Determine the [X, Y] coordinate at the center of the cell enclosing the given text.  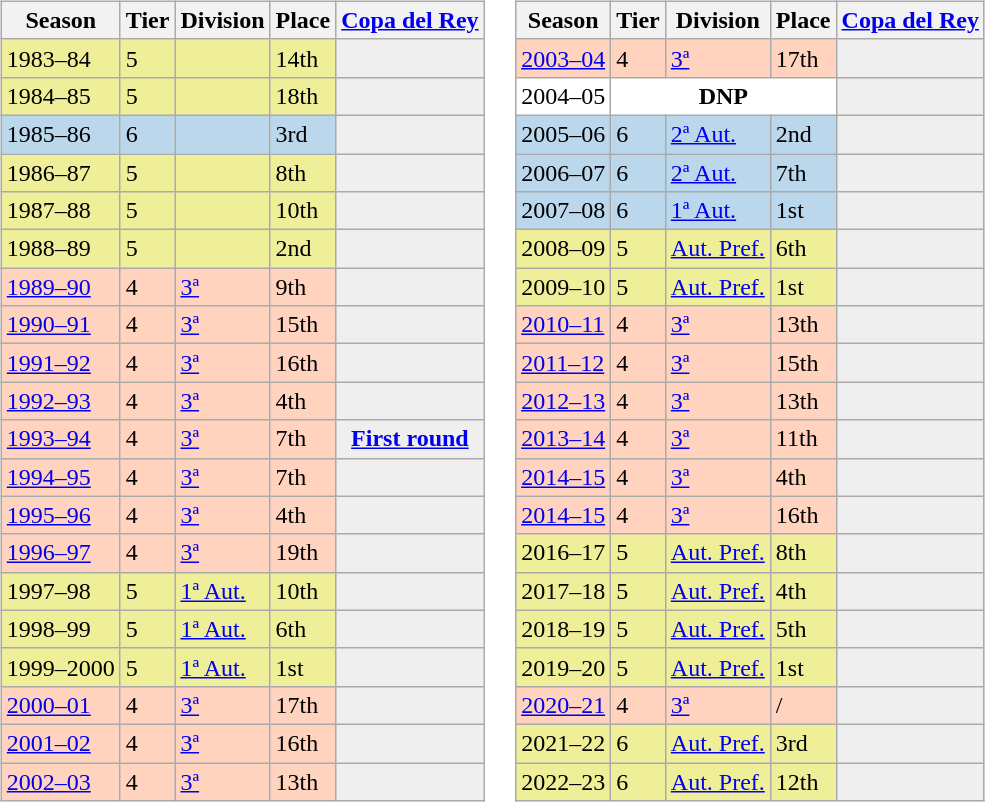
2011–12 [564, 363]
2018–19 [564, 629]
1986–87 [60, 173]
2009–10 [564, 287]
2006–07 [564, 173]
2010–11 [564, 325]
1993–94 [60, 439]
2020–21 [564, 705]
1984–85 [60, 96]
2021–22 [564, 743]
2002–03 [60, 781]
2016–17 [564, 553]
1989–90 [60, 287]
9th [303, 287]
19th [303, 553]
1999–2000 [60, 667]
1996–97 [60, 553]
2004–05 [564, 96]
1997–98 [60, 591]
2007–08 [564, 211]
1992–93 [60, 401]
2013–14 [564, 439]
1983–84 [60, 58]
12th [803, 781]
2019–20 [564, 667]
First round [410, 439]
2012–13 [564, 401]
2022–23 [564, 781]
18th [303, 96]
1985–86 [60, 134]
1991–92 [60, 363]
2008–09 [564, 249]
DNP [724, 96]
2001–02 [60, 743]
1995–96 [60, 515]
2003–04 [564, 58]
1990–91 [60, 325]
11th [803, 439]
2005–06 [564, 134]
5th [803, 629]
2017–18 [564, 591]
14th [303, 58]
2000–01 [60, 705]
/ [803, 705]
1994–95 [60, 477]
1987–88 [60, 211]
1998–99 [60, 629]
1988–89 [60, 249]
